Provide the (X, Y) coordinate of the cell's center where the given text is located.  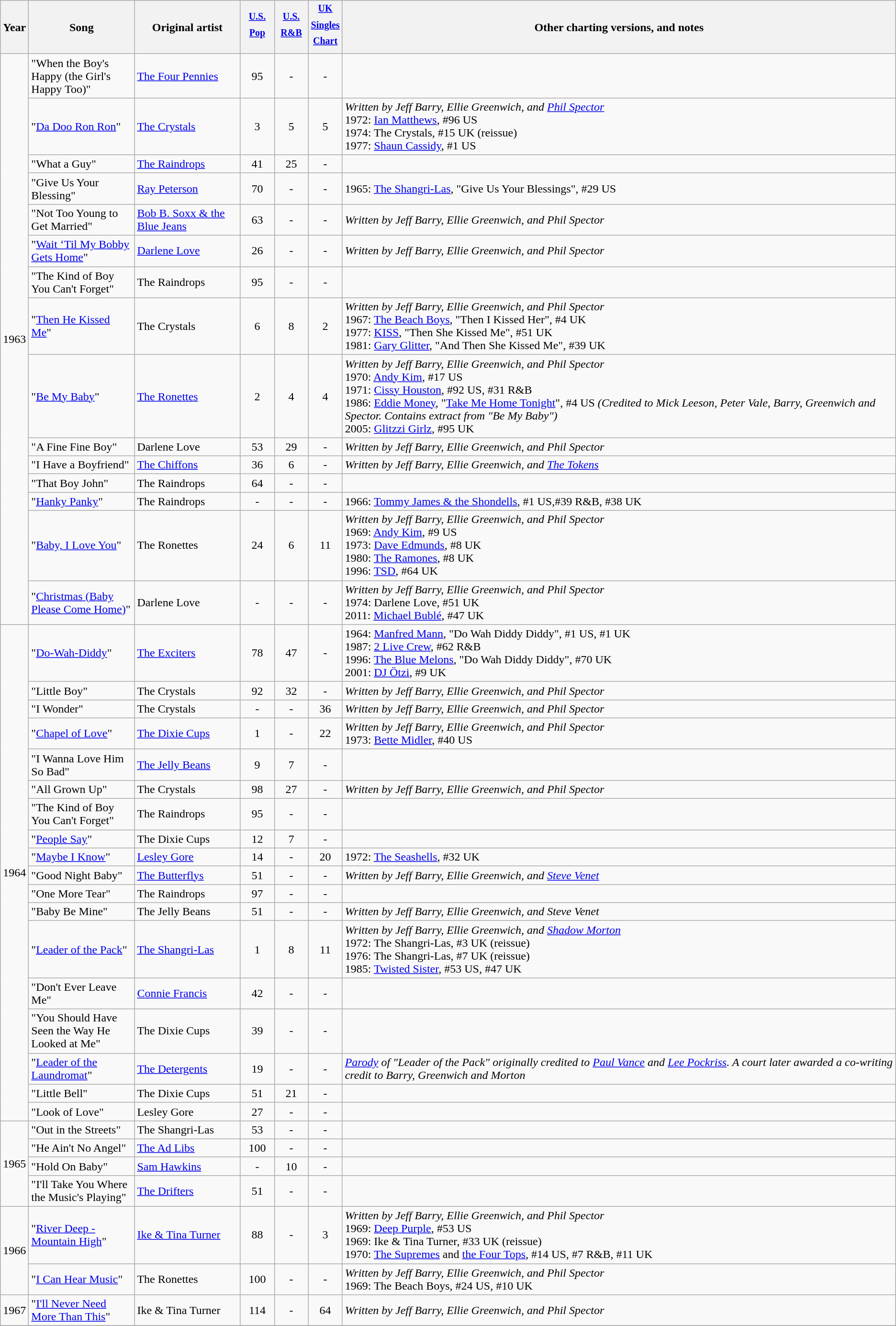
"Good Night Baby" (81, 875)
"Not Too Young to Get Married" (81, 220)
Song (81, 27)
1967 (14, 1310)
"When the Boy's Happy (the Girl's Happy Too)" (81, 76)
78 (258, 653)
"I Wonder" (81, 709)
22 (325, 734)
88 (258, 1235)
Original artist (188, 27)
Ray Peterson (188, 189)
"I Wanna Love Him So Bad" (81, 764)
"That Boy John" (81, 483)
"Leader of the Laundromat" (81, 1069)
"Give Us Your Blessing" (81, 189)
Written by Jeff Barry, Ellie Greenwich, and The Tokens (619, 465)
29 (291, 447)
"Leader of the Pack" (81, 949)
1963 (14, 339)
Bob B. Soxx & the Blue Jeans (188, 220)
"A Fine Fine Boy" (81, 447)
"Hold On Baby" (81, 1166)
"I'll Never Need More Than This" (81, 1310)
1964 (14, 873)
Written by Jeff Barry, Ellie Greenwich, and Phil Spector1972: Ian Matthews, #96 US1974: The Crystals, #15 UK (reissue)1977: Shaun Cassidy, #1 US (619, 126)
"He Ain't No Angel" (81, 1148)
Written by Jeff Barry, Ellie Greenwich, and Phil Spector1969: Andy Kim, #9 US1973: Dave Edmunds, #8 UK1980: The Ramones, #8 UK1996: TSD, #64 UK (619, 545)
"All Grown Up" (81, 790)
"You Should Have Seen the Way He Looked at Me" (81, 1031)
Other charting versions, and notes (619, 27)
25 (291, 164)
"People Say" (81, 839)
UK Singles Chart (325, 27)
"Maybe I Know" (81, 857)
"Wait ‘Til My Bobby Gets Home" (81, 251)
U.S. R&B (291, 27)
"Don't Ever Leave Me" (81, 993)
1966: Tommy James & the Shondells, #1 US,#39 R&B, #38 UK (619, 501)
"Out in the Streets" (81, 1130)
"Da Doo Ron Ron" (81, 126)
Written by Jeff Barry, Ellie Greenwich, and Phil Spector1969: The Beach Boys, #24 US, #10 UK (619, 1280)
"Do-Wah-Diddy" (81, 653)
39 (258, 1031)
Connie Francis (188, 993)
"River Deep - Mountain High" (81, 1235)
"Then He Kissed Me" (81, 327)
"Hanky Panky" (81, 501)
"One More Tear" (81, 894)
9 (258, 764)
Year (14, 27)
70 (258, 189)
"Chapel of Love" (81, 734)
"Little Boy" (81, 691)
19 (258, 1069)
21 (291, 1093)
The Exciters (188, 653)
1965: The Shangri-Las, "Give Us Your Blessings", #29 US (619, 189)
The Detergents (188, 1069)
1966 (14, 1251)
"Christmas (Baby Please Come Home)" (81, 602)
92 (258, 691)
24 (258, 545)
The Ad Libs (188, 1148)
12 (258, 839)
"Little Bell" (81, 1093)
"Baby, I Love You" (81, 545)
14 (258, 857)
Written by Jeff Barry, Ellie Greenwich, and Phil Spector1973: Bette Midler, #40 US (619, 734)
47 (291, 653)
The Butterflys (188, 875)
97 (258, 894)
"I'll Take You Where the Music's Playing" (81, 1191)
"What a Guy" (81, 164)
"Baby Be Mine" (81, 912)
26 (258, 251)
63 (258, 220)
114 (258, 1310)
42 (258, 993)
Sam Hawkins (188, 1166)
"I Have a Boyfriend" (81, 465)
U.S. Pop (258, 27)
20 (325, 857)
32 (291, 691)
The Drifters (188, 1191)
"Look of Love" (81, 1111)
1965 (14, 1164)
41 (258, 164)
The Chiffons (188, 465)
The Four Pennies (188, 76)
Written by Jeff Barry, Ellie Greenwich, and Phil Spector1974: Darlene Love, #51 UK2011: Michael Bublé, #47 UK (619, 602)
"I Can Hear Music" (81, 1280)
1972: The Seashells, #32 UK (619, 857)
98 (258, 790)
10 (291, 1166)
"Be My Baby" (81, 397)
